From the cell containing the given text, extract its center point as (X, Y) coordinate. 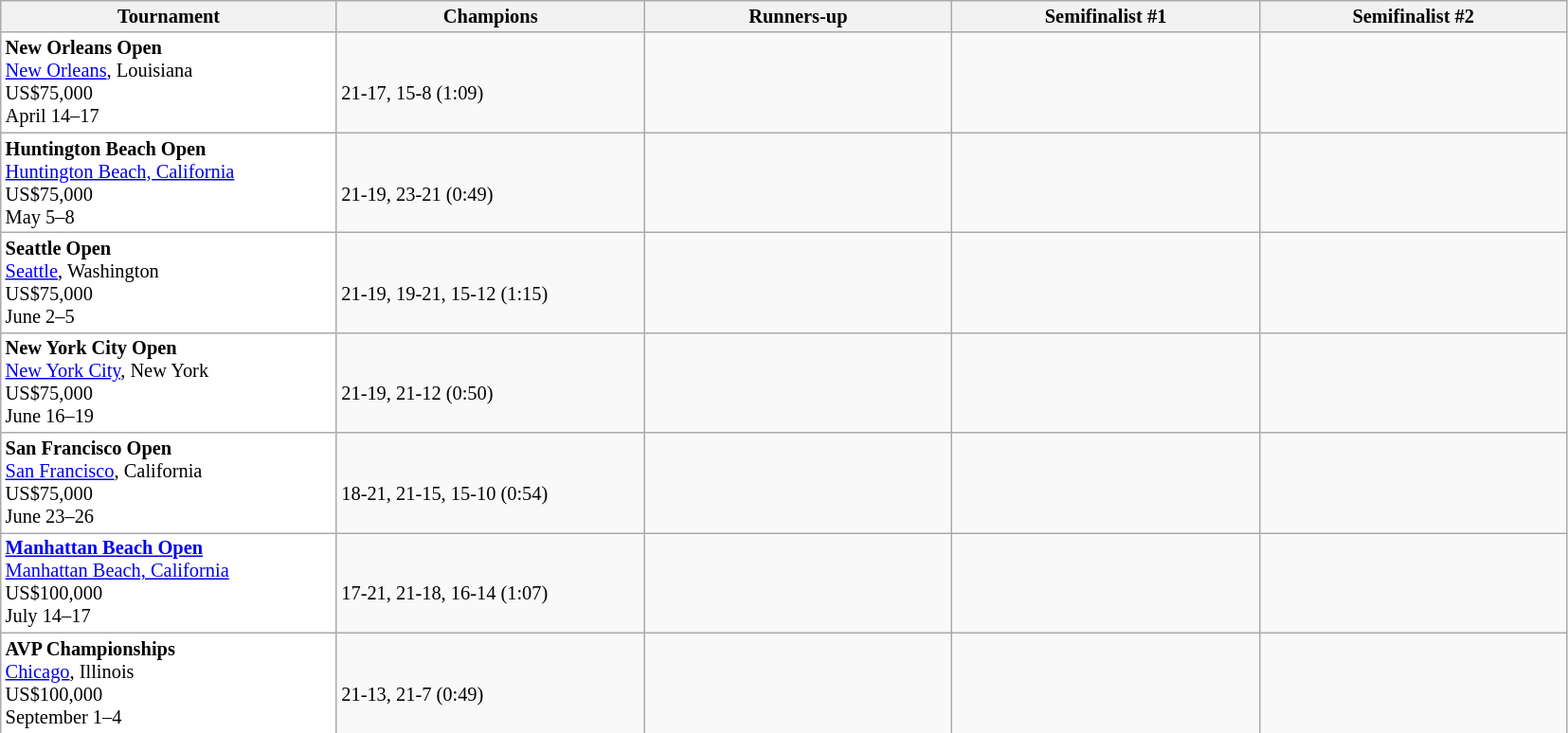
Runners-up (798, 16)
18-21, 21-15, 15-10 (0:54) (491, 483)
21-13, 21-7 (0:49) (491, 683)
Seattle OpenSeattle, WashingtonUS$75,000June 2–5 (169, 282)
San Francisco OpenSan Francisco, CaliforniaUS$75,000June 23–26 (169, 483)
New York City OpenNew York City, New YorkUS$75,000June 16–19 (169, 383)
AVP ChampionshipsChicago, IllinoisUS$100,000September 1–4 (169, 683)
Manhattan Beach OpenManhattan Beach, CaliforniaUS$100,000July 14–17 (169, 582)
Tournament (169, 16)
21-17, 15-8 (1:09) (491, 82)
21-19, 23-21 (0:49) (491, 183)
17-21, 21-18, 16-14 (1:07) (491, 582)
Semifinalist #2 (1414, 16)
Champions (491, 16)
21-19, 21-12 (0:50) (491, 383)
Huntington Beach OpenHuntington Beach, CaliforniaUS$75,000May 5–8 (169, 183)
Semifinalist #1 (1107, 16)
New Orleans OpenNew Orleans, LouisianaUS$75,000April 14–17 (169, 82)
21-19, 19-21, 15-12 (1:15) (491, 282)
